Provide the [X, Y] coordinate of the cell's center where the given text is located.  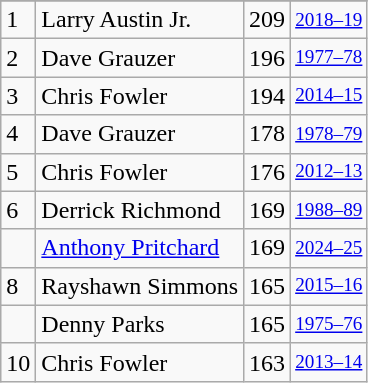
209 [268, 20]
163 [268, 362]
1 [18, 20]
5 [18, 172]
2012–13 [329, 172]
Denny Parks [140, 324]
2014–15 [329, 96]
1978–79 [329, 134]
2013–14 [329, 362]
196 [268, 58]
Derrick Richmond [140, 210]
Rayshawn Simmons [140, 286]
178 [268, 134]
3 [18, 96]
2018–19 [329, 20]
1975–76 [329, 324]
194 [268, 96]
176 [268, 172]
2015–16 [329, 286]
4 [18, 134]
Larry Austin Jr. [140, 20]
10 [18, 362]
6 [18, 210]
1988–89 [329, 210]
1977–78 [329, 58]
2024–25 [329, 248]
2 [18, 58]
8 [18, 286]
Anthony Pritchard [140, 248]
